Output the [x, y] coordinate of the center of the cell containing the given text.  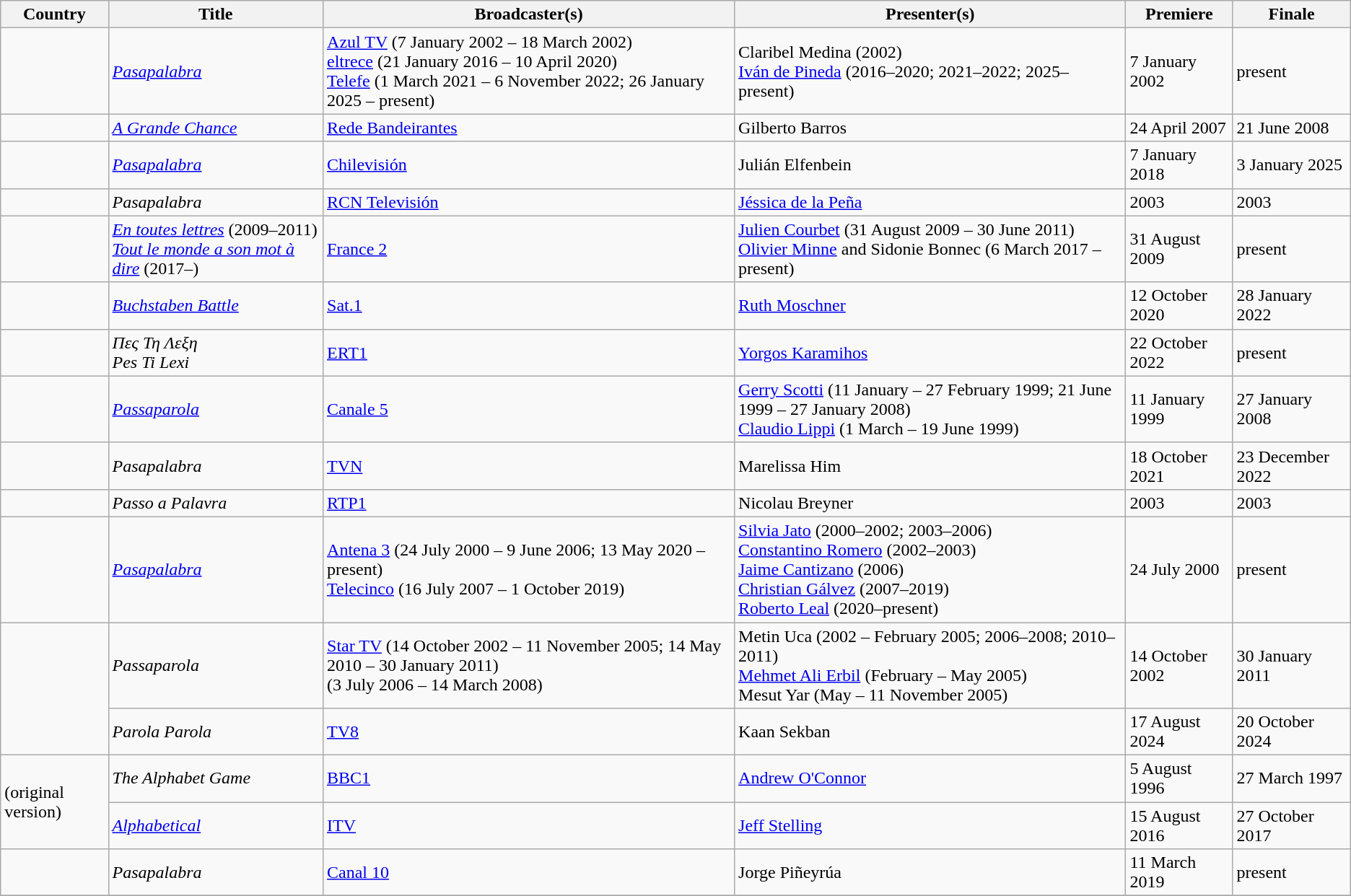
ERT1 [529, 352]
Canal 10 [529, 873]
Jeff Stelling [930, 825]
Rede Bandeirantes [529, 128]
Alphabetical [216, 825]
Πες Τη ΛεξηPes Ti Lexi [216, 352]
Canale 5 [529, 409]
Passo a Palavra [216, 503]
Jorge Piñeyrúa [930, 873]
20 October 2024 [1292, 732]
7 January 2018 [1179, 164]
Claribel Medina (2002)Iván de Pineda (2016–2020; 2021–2022; 2025–present) [930, 71]
TVN [529, 466]
18 October 2021 [1179, 466]
Premiere [1179, 14]
BBC1 [529, 779]
En toutes lettres (2009–2011)Tout le monde a son mot à dire (2017–) [216, 249]
Silvia Jato (2000–2002; 2003–2006)Constantino Romero (2002–2003)Jaime Cantizano (2006)Christian Gálvez (2007–2019)Roberto Leal (2020–present) [930, 569]
Buchstaben Battle [216, 306]
Title [216, 14]
(original version) [55, 802]
12 October 2020 [1179, 306]
Chilevisión [529, 164]
31 August 2009 [1179, 249]
23 December 2022 [1292, 466]
France 2 [529, 249]
11 January 1999 [1179, 409]
Gilberto Barros [930, 128]
RTP1 [529, 503]
17 August 2024 [1179, 732]
Finale [1292, 14]
Broadcaster(s) [529, 14]
A Grande Chance [216, 128]
14 October 2002 [1179, 665]
28 January 2022 [1292, 306]
27 October 2017 [1292, 825]
Julián Elfenbein [930, 164]
5 August 1996 [1179, 779]
Country [55, 14]
24 July 2000 [1179, 569]
Kaan Sekban [930, 732]
27 January 2008 [1292, 409]
The Alphabet Game [216, 779]
TV8 [529, 732]
15 August 2016 [1179, 825]
Gerry Scotti (11 January – 27 February 1999; 21 June 1999 – 27 January 2008)Claudio Lippi (1 March – 19 June 1999) [930, 409]
Julien Courbet (31 August 2009 – 30 June 2011)Olivier Minne and Sidonie Bonnec (6 March 2017 – present) [930, 249]
3 January 2025 [1292, 164]
11 March 2019 [1179, 873]
Antena 3 (24 July 2000 – 9 June 2006; 13 May 2020 – present)Telecinco (16 July 2007 – 1 October 2019) [529, 569]
Presenter(s) [930, 14]
Metin Uca (2002 – February 2005; 2006–2008; 2010–2011)Mehmet Ali Erbil (February – May 2005)Mesut Yar (May – 11 November 2005) [930, 665]
Parola Parola [216, 732]
Marelissa Him [930, 466]
Jéssica de la Peña [930, 202]
RCN Televisión [529, 202]
Sat.1 [529, 306]
22 October 2022 [1179, 352]
27 March 1997 [1292, 779]
7 January 2002 [1179, 71]
ITV [529, 825]
24 April 2007 [1179, 128]
Star TV (14 October 2002 – 11 November 2005; 14 May 2010 – 30 January 2011) (3 July 2006 – 14 March 2008) [529, 665]
Yorgos Karamihos [930, 352]
30 January 2011 [1292, 665]
Ruth Moschner [930, 306]
21 June 2008 [1292, 128]
Azul TV (7 January 2002 – 18 March 2002)eltrece (21 January 2016 – 10 April 2020)Telefe (1 March 2021 – 6 November 2022; 26 January 2025 – present) [529, 71]
Nicolau Breyner [930, 503]
Andrew O'Connor [930, 779]
